Output the [x, y] coordinate of the center of the cell containing the given text.  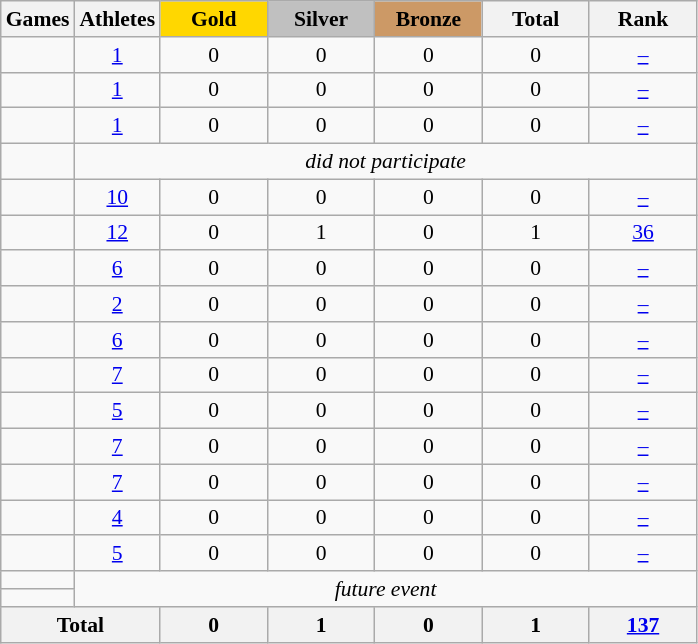
Bronze [428, 19]
36 [642, 233]
137 [642, 625]
2 [117, 304]
Rank [642, 19]
Gold [214, 19]
Silver [320, 19]
Athletes [117, 19]
10 [117, 197]
4 [117, 518]
did not participate [385, 162]
future event [385, 589]
Games [38, 19]
12 [117, 233]
